Provide the (X, Y) coordinate of the cell's center where the given text is located.  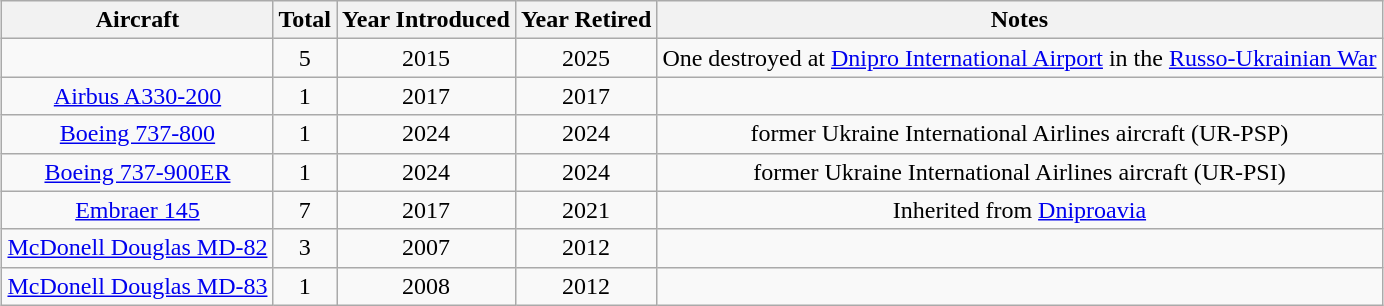
Boeing 737-900ER (138, 172)
Embraer 145 (138, 210)
2025 (586, 58)
One destroyed at Dnipro International Airport in the Russo-Ukrainian War (1020, 58)
Year Introduced (426, 20)
2015 (426, 58)
Inherited from Dniproavia (1020, 210)
2008 (426, 286)
former Ukraine International Airlines aircraft (UR-PSI) (1020, 172)
3 (305, 248)
Airbus A330-200 (138, 96)
Year Retired (586, 20)
2007 (426, 248)
Aircraft (138, 20)
2021 (586, 210)
Total (305, 20)
Notes (1020, 20)
5 (305, 58)
McDonell Douglas MD-83 (138, 286)
Boeing 737-800 (138, 134)
former Ukraine International Airlines aircraft (UR-PSP) (1020, 134)
McDonell Douglas MD-82 (138, 248)
7 (305, 210)
